Identify which cell holds the provided text, then report its (x, y) central coordinate. 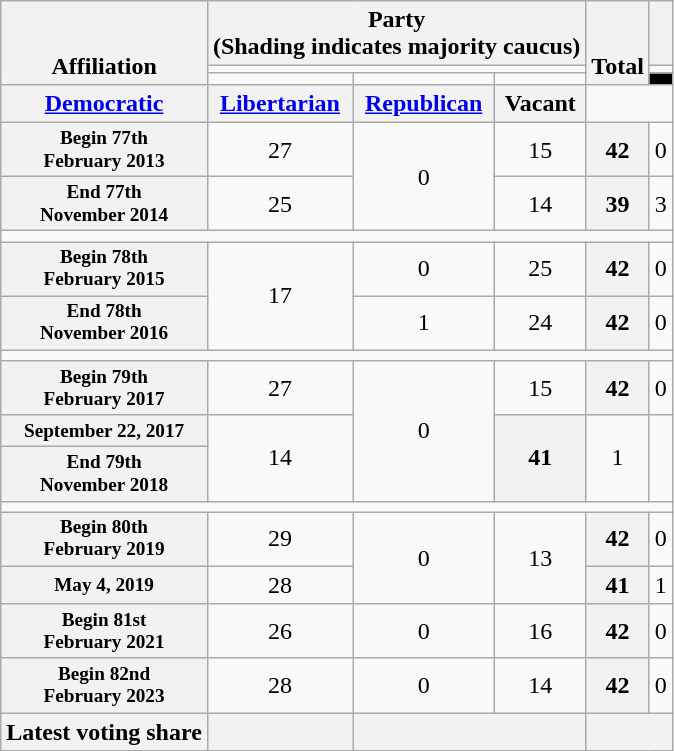
Begin 82nd February 2023 (104, 685)
24 (540, 323)
Begin 80thFebruary 2019 (104, 539)
Begin 81stFebruary 2021 (104, 631)
Affiliation (104, 43)
Total (618, 43)
Begin 78thFebruary 2015 (104, 269)
3 (660, 204)
Republican (424, 103)
26 (280, 631)
End 79thNovember 2018 (104, 474)
16 (540, 631)
May 4, 2019 (104, 585)
End 78thNovember 2016 (104, 323)
29 (280, 539)
17 (280, 296)
Libertarian (280, 103)
End 77thNovember 2014 (104, 204)
Latest voting share (104, 732)
Vacant (540, 103)
September 22, 2017 (104, 431)
Begin 77thFebruary 2013 (104, 149)
Democratic (104, 103)
39 (618, 204)
13 (540, 558)
Party (Shading indicates majority caucus) (396, 34)
Begin 79thFebruary 2017 (104, 388)
